Return (x, y) of the center of cell containing provided text 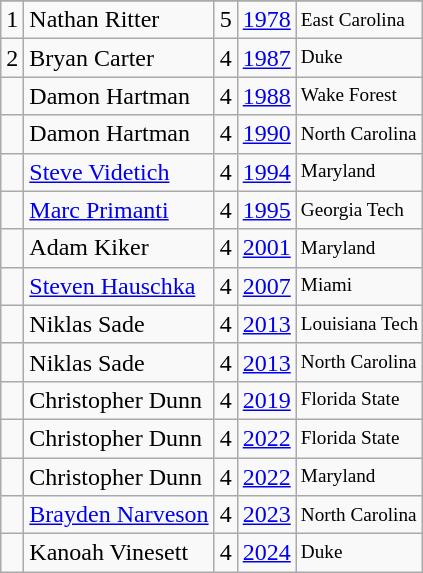
Louisiana Tech (359, 324)
East Carolina (359, 20)
2019 (266, 400)
Kanoah Vinesett (119, 553)
1995 (266, 210)
1987 (266, 58)
1988 (266, 96)
Steve Videtich (119, 172)
Brayden Narveson (119, 515)
1 (12, 20)
2 (12, 58)
1994 (266, 172)
2023 (266, 515)
Marc Primanti (119, 210)
Steven Hauschka (119, 286)
1978 (266, 20)
1990 (266, 134)
Georgia Tech (359, 210)
Nathan Ritter (119, 20)
Bryan Carter (119, 58)
Miami (359, 286)
2007 (266, 286)
5 (226, 20)
Wake Forest (359, 96)
2001 (266, 248)
Adam Kiker (119, 248)
2024 (266, 553)
